Pinpoint the cell where the given text exists, returning its [X, Y] midpoint coordinate. 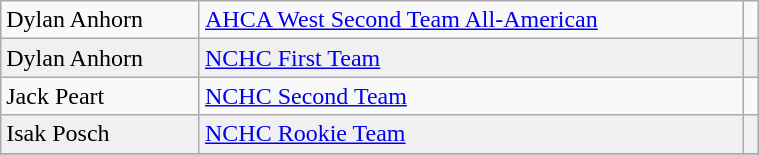
NCHC First Team [470, 58]
NCHC Second Team [470, 96]
Jack Peart [100, 96]
NCHC Rookie Team [470, 134]
AHCA West Second Team All-American [470, 20]
Isak Posch [100, 134]
